Search for the cell housing the specified text and yield its (x, y) center coordinate. 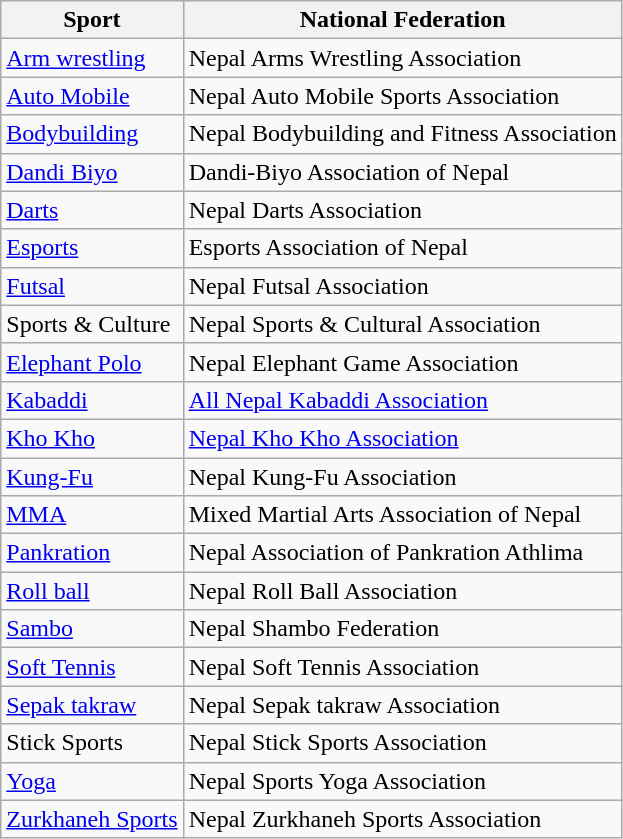
Sport (92, 20)
Elephant Polo (92, 362)
Sports & Culture (92, 324)
Zurkhaneh Sports (92, 819)
Kho Kho (92, 438)
Nepal Association of Pankration Athlima (402, 553)
Nepal Arms Wrestling Association (402, 58)
Pankration (92, 553)
All Nepal Kabaddi Association (402, 400)
Nepal Soft Tennis Association (402, 667)
Bodybuilding (92, 134)
Sambo (92, 629)
Sepak takraw (92, 705)
Futsal (92, 286)
Roll ball (92, 591)
Mixed Martial Arts Association of Nepal (402, 515)
Kung-Fu (92, 477)
Nepal Shambo Federation (402, 629)
Stick Sports (92, 743)
Soft Tennis (92, 667)
MMA (92, 515)
Auto Mobile (92, 96)
Kabaddi (92, 400)
Nepal Kung-Fu Association (402, 477)
Nepal Stick Sports Association (402, 743)
Dandi-Biyo Association of Nepal (402, 172)
Nepal Sepak takraw Association (402, 705)
Nepal Zurkhaneh Sports Association (402, 819)
Darts (92, 210)
Nepal Sports Yoga Association (402, 781)
Arm wrestling (92, 58)
Nepal Elephant Game Association (402, 362)
Yoga (92, 781)
Nepal Darts Association (402, 210)
Nepal Roll Ball Association (402, 591)
Nepal Sports & Cultural Association (402, 324)
Esports Association of Nepal (402, 248)
Nepal Auto Mobile Sports Association (402, 96)
Esports (92, 248)
Nepal Bodybuilding and Fitness Association (402, 134)
Nepal Kho Kho Association (402, 438)
Nepal Futsal Association (402, 286)
Dandi Biyo (92, 172)
National Federation (402, 20)
